Detect which cell encompasses the target text, then output its (X, Y) center coordinate. 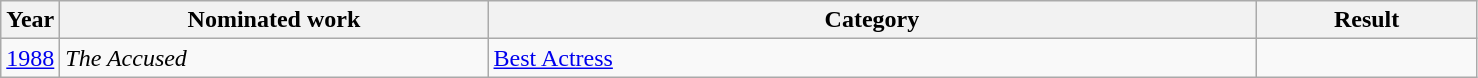
Category (872, 20)
Nominated work (274, 20)
1988 (30, 58)
Year (30, 20)
Result (1366, 20)
The Accused (274, 58)
Best Actress (872, 58)
